Scan for the cell matching the given text and deliver its (x, y) coordinate at center. 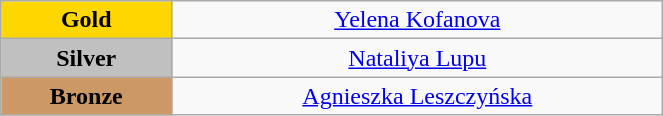
Gold (86, 20)
Nataliya Lupu (418, 58)
Bronze (86, 96)
Silver (86, 58)
Yelena Kofanova (418, 20)
Agnieszka Leszczyńska (418, 96)
